Find where the given text appears and provide that cell's center as (X, Y) coordinate. 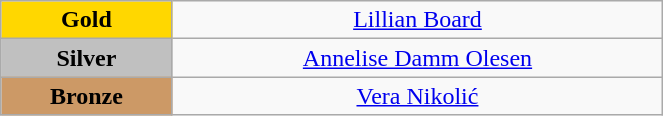
Bronze (86, 96)
Vera Nikolić (418, 96)
Lillian Board (418, 20)
Silver (86, 58)
Annelise Damm Olesen (418, 58)
Gold (86, 20)
